Provide the (x, y) coordinate of the cell's center where the given text is located.  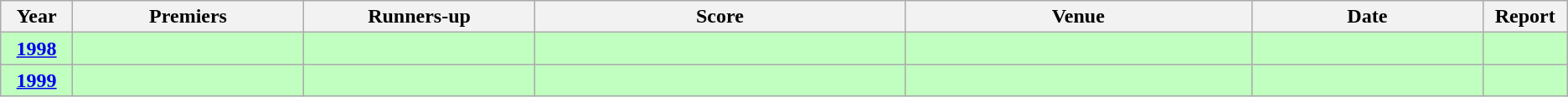
1999 (37, 80)
Venue (1078, 17)
Runners-up (420, 17)
Premiers (188, 17)
Year (37, 17)
Report (1524, 17)
Score (720, 17)
1998 (37, 48)
Date (1367, 17)
